From the cell containing the given text, extract its center point as (X, Y) coordinate. 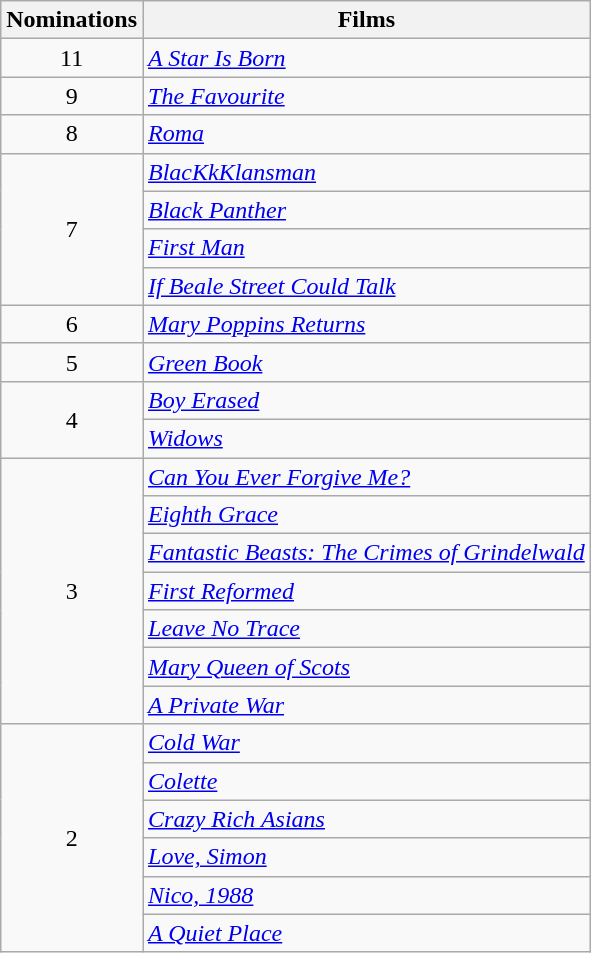
A Quiet Place (366, 933)
Roma (366, 134)
BlacKkKlansman (366, 172)
A Star Is Born (366, 58)
Films (366, 20)
9 (72, 96)
If Beale Street Could Talk (366, 286)
Cold War (366, 743)
First Man (366, 248)
Mary Queen of Scots (366, 667)
7 (72, 229)
Can You Ever Forgive Me? (366, 477)
Eighth Grace (366, 515)
Green Book (366, 362)
Leave No Trace (366, 629)
Crazy Rich Asians (366, 819)
Love, Simon (366, 857)
8 (72, 134)
A Private War (366, 705)
5 (72, 362)
Nominations (72, 20)
First Reformed (366, 591)
6 (72, 324)
The Favourite (366, 96)
4 (72, 419)
Boy Erased (366, 400)
Colette (366, 781)
11 (72, 58)
Nico, 1988 (366, 895)
Mary Poppins Returns (366, 324)
3 (72, 591)
Widows (366, 438)
Black Panther (366, 210)
2 (72, 838)
Fantastic Beasts: The Crimes of Grindelwald (366, 553)
